Output the [X, Y] coordinate of the center of the cell containing the given text.  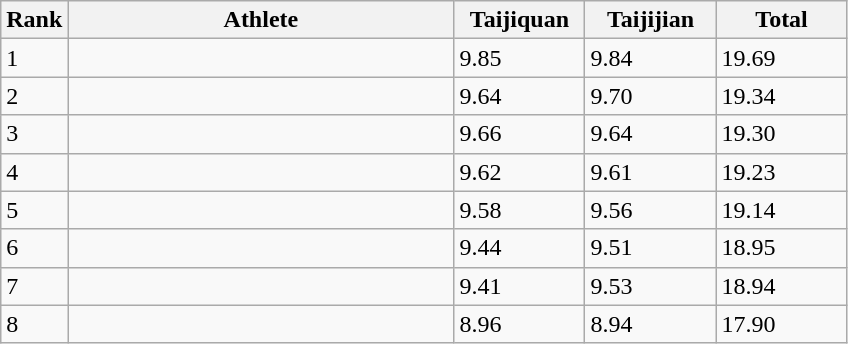
9.66 [520, 134]
6 [34, 248]
Athlete [261, 20]
9.53 [650, 286]
19.23 [782, 172]
2 [34, 96]
9.41 [520, 286]
9.62 [520, 172]
5 [34, 210]
9.61 [650, 172]
8.94 [650, 324]
19.30 [782, 134]
9.56 [650, 210]
9.84 [650, 58]
Taijiquan [520, 20]
18.95 [782, 248]
9.44 [520, 248]
4 [34, 172]
9.58 [520, 210]
19.14 [782, 210]
17.90 [782, 324]
7 [34, 286]
3 [34, 134]
19.69 [782, 58]
19.34 [782, 96]
9.70 [650, 96]
8 [34, 324]
Total [782, 20]
18.94 [782, 286]
9.85 [520, 58]
8.96 [520, 324]
Taijijian [650, 20]
1 [34, 58]
Rank [34, 20]
9.51 [650, 248]
